Extract the [X, Y] coordinate from the center of the cell holding the provided text.  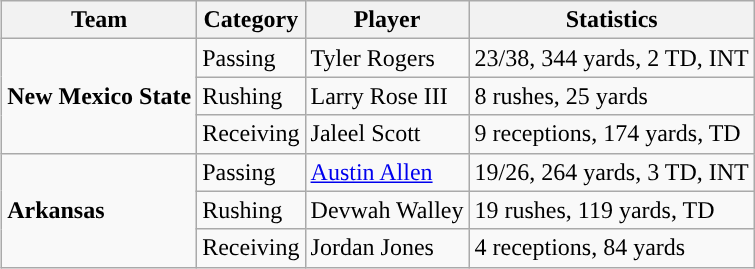
Jordan Jones [387, 248]
Austin Allen [387, 172]
Arkansas [100, 210]
23/38, 344 yards, 2 TD, INT [612, 58]
Larry Rose III [387, 96]
New Mexico State [100, 96]
Category [251, 20]
19/26, 264 yards, 3 TD, INT [612, 172]
9 receptions, 174 yards, TD [612, 134]
Statistics [612, 20]
Devwah Walley [387, 210]
19 rushes, 119 yards, TD [612, 210]
Tyler Rogers [387, 58]
Jaleel Scott [387, 134]
4 receptions, 84 yards [612, 248]
Team [100, 20]
Player [387, 20]
8 rushes, 25 yards [612, 96]
